Extract the [x, y] coordinate from the center of the cell holding the provided text.  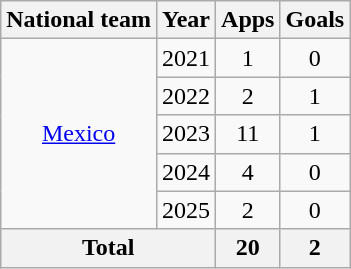
4 [248, 172]
Goals [315, 20]
2021 [186, 58]
20 [248, 248]
11 [248, 134]
Mexico [79, 134]
National team [79, 20]
Apps [248, 20]
Total [108, 248]
Year [186, 20]
2022 [186, 96]
2023 [186, 134]
2024 [186, 172]
2025 [186, 210]
